Determine the (x, y) coordinate at the center of the cell enclosing the given text.  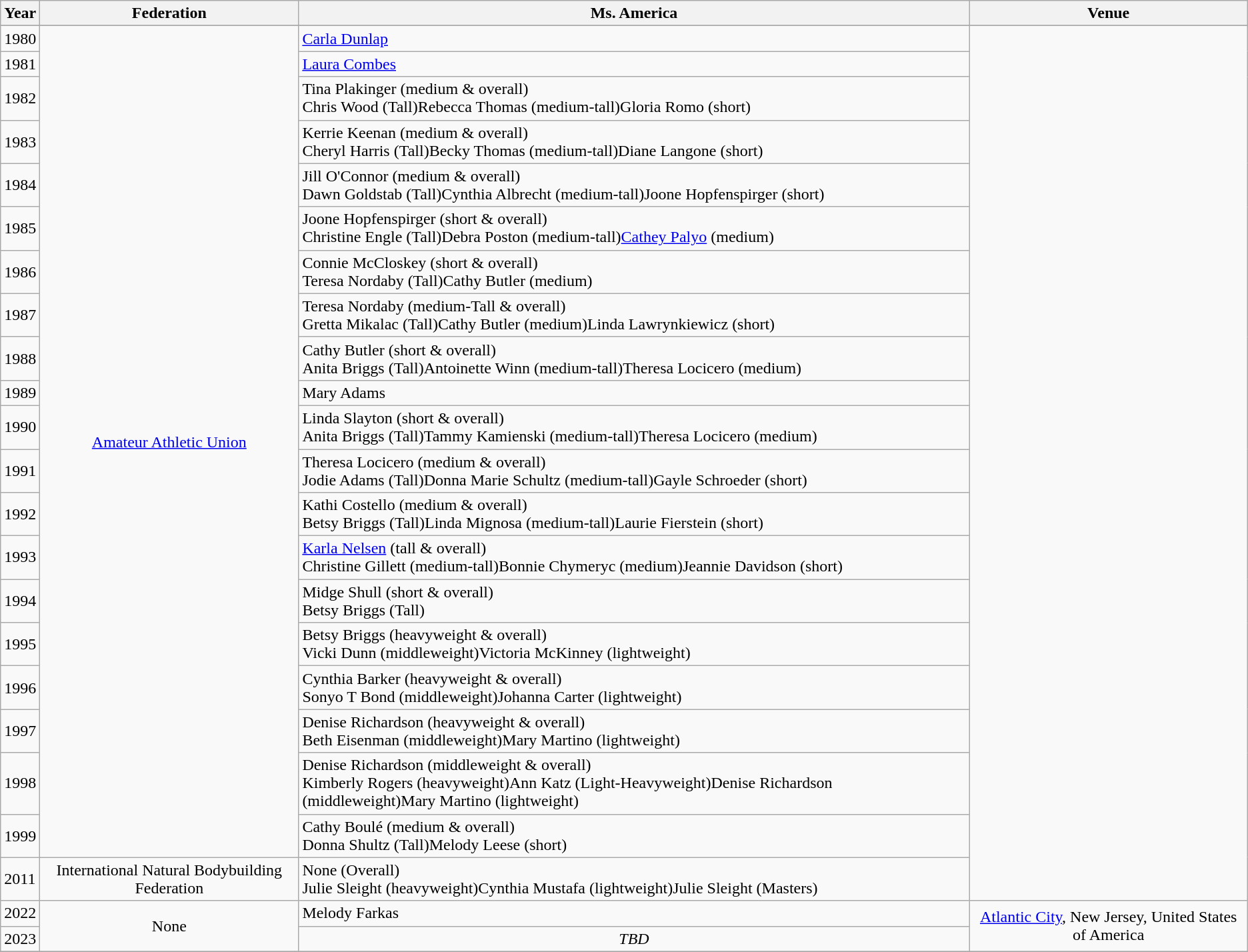
Laura Combes (634, 64)
Jill O'Connor (medium & overall)Dawn Goldstab (Tall)Cynthia Albrecht (medium-tall)Joone Hopfenspirger (short) (634, 185)
Linda Slayton (short & overall)Anita Briggs (Tall)Tammy Kamienski (medium-tall)Theresa Locicero (medium) (634, 427)
Federation (169, 13)
1983 (20, 141)
1981 (20, 64)
Joone Hopfenspirger (short & overall)Christine Engle (Tall)Debra Poston (medium-tall)Cathey Palyo (medium) (634, 228)
1993 (20, 557)
1982 (20, 99)
1998 (20, 783)
TBD (634, 939)
Theresa Locicero (medium & overall)Jodie Adams (Tall)Donna Marie Schultz (medium-tall)Gayle Schroeder (short) (634, 471)
Venue (1108, 13)
Kerrie Keenan (medium & overall)Cheryl Harris (Tall)Becky Thomas (medium-tall)Diane Langone (short) (634, 141)
Carla Dunlap (634, 39)
Atlantic City, New Jersey, United States of America (1108, 926)
Tina Plakinger (medium & overall)Chris Wood (Tall)Rebecca Thomas (medium-tall)Gloria Romo (short) (634, 99)
Cathy Boulé (medium & overall)Donna Shultz (Tall)Melody Leese (short) (634, 836)
1987 (20, 315)
Year (20, 13)
Connie McCloskey (short & overall)Teresa Nordaby (Tall)Cathy Butler (medium) (634, 272)
Betsy Briggs (heavyweight & overall)Vicki Dunn (middleweight)Victoria McKinney (lightweight) (634, 644)
Cathy Butler (short & overall)Anita Briggs (Tall)Antoinette Winn (medium-tall)Theresa Locicero (medium) (634, 359)
1997 (20, 731)
Midge Shull (short & overall)Betsy Briggs (Tall) (634, 601)
1994 (20, 601)
1986 (20, 272)
1988 (20, 359)
1995 (20, 644)
2011 (20, 879)
Kathi Costello (medium & overall)Betsy Briggs (Tall)Linda Mignosa (medium-tall)Laurie Fierstein (short) (634, 515)
1996 (20, 688)
1991 (20, 471)
Amateur Athletic Union (169, 441)
1984 (20, 185)
1992 (20, 515)
1989 (20, 393)
Denise Richardson (heavyweight & overall)Beth Eisenman (middleweight)Mary Martino (lightweight) (634, 731)
Melody Farkas (634, 913)
1990 (20, 427)
2022 (20, 913)
International Natural Bodybuilding Federation (169, 879)
1985 (20, 228)
Cynthia Barker (heavyweight & overall)Sonyo T Bond (middleweight)Johanna Carter (lightweight) (634, 688)
Karla Nelsen (tall & overall)Christine Gillett (medium-tall)Bonnie Chymeryc (medium)Jeannie Davidson (short) (634, 557)
Ms. America (634, 13)
1999 (20, 836)
Teresa Nordaby (medium-Tall & overall)Gretta Mikalac (Tall)Cathy Butler (medium)Linda Lawrynkiewicz (short) (634, 315)
None (Overall)Julie Sleight (heavyweight)Cynthia Mustafa (lightweight)Julie Sleight (Masters) (634, 879)
None (169, 926)
1980 (20, 39)
2023 (20, 939)
Mary Adams (634, 393)
